Identify which cell holds the provided text, then report its [X, Y] central coordinate. 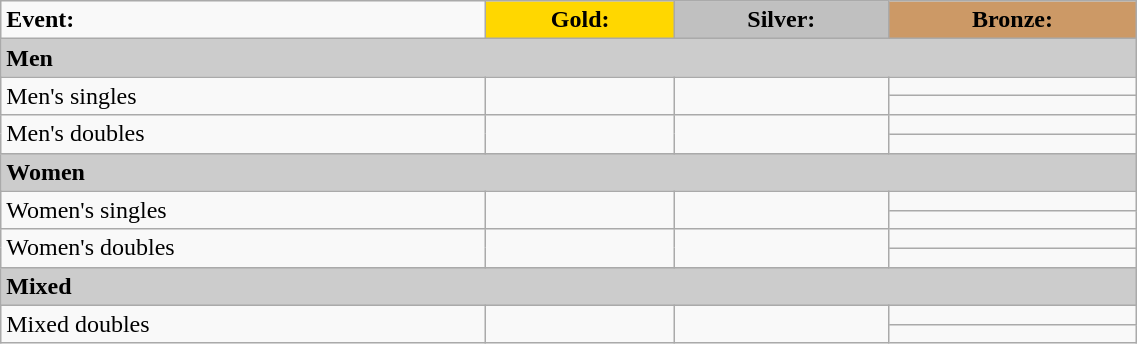
Women [569, 172]
Gold: [580, 20]
Silver: [781, 20]
Men's singles [244, 96]
Event: [244, 20]
Bronze: [1012, 20]
Mixed doubles [244, 324]
Men's doubles [244, 134]
Mixed [569, 286]
Women's singles [244, 210]
Men [569, 58]
Women's doubles [244, 248]
